Extract the (X, Y) coordinate from the center of the cell holding the provided text.  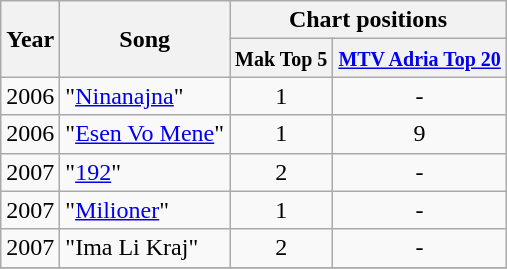
9 (420, 134)
Chart positions (368, 20)
Year (30, 39)
"Esen Vo Mene" (145, 134)
Song (145, 39)
"Ima Li Kraj" (145, 248)
"Ninanajna" (145, 96)
Mak Top 5 (282, 58)
"Milioner" (145, 210)
"192" (145, 172)
MTV Adria Top 20 (420, 58)
